Capture the cell that displays the provided text and extract its [X, Y] central coordinate. 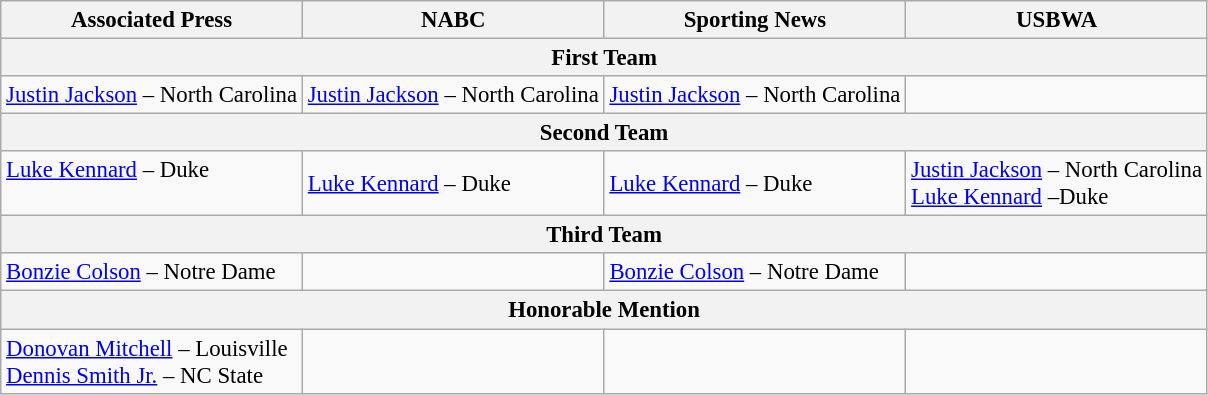
Associated Press [152, 20]
Second Team [604, 133]
Sporting News [755, 20]
NABC [453, 20]
Donovan Mitchell – LouisvilleDennis Smith Jr. – NC State [152, 362]
Honorable Mention [604, 310]
Justin Jackson – North CarolinaLuke Kennard –Duke [1057, 184]
First Team [604, 58]
USBWA [1057, 20]
Third Team [604, 235]
